Provide the (x, y) coordinate of the cell's center where the given text is located.  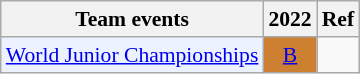
2022 (290, 19)
B (290, 55)
Team events (132, 19)
Ref (338, 19)
World Junior Championships (132, 55)
